Return the (X, Y) coordinate for the center point of the cell that contains the specified text.  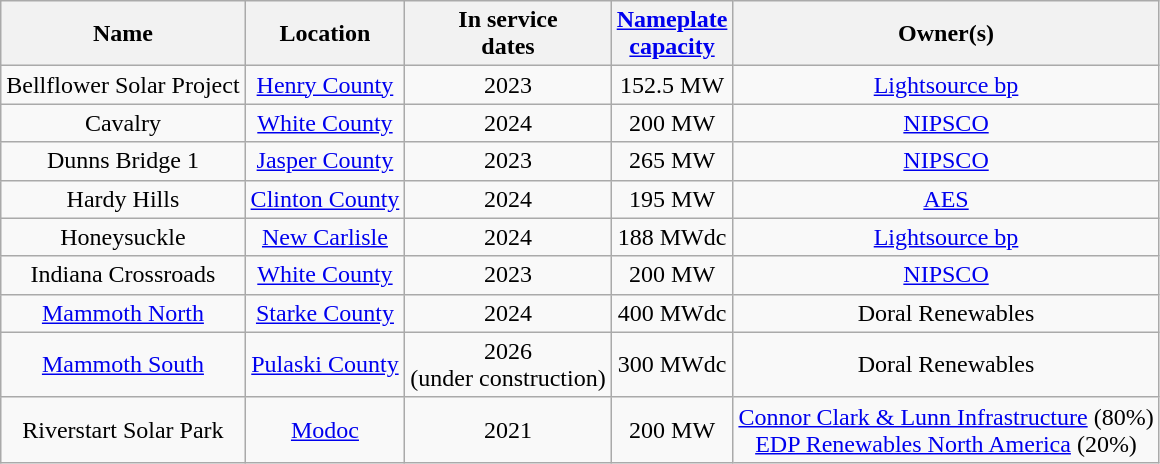
Clinton County (325, 199)
Starke County (325, 313)
In service dates (508, 34)
2021 (508, 430)
Modoc (325, 430)
Owner(s) (946, 34)
Bellflower Solar Project (123, 85)
188 MWdc (672, 237)
AES (946, 199)
Riverstart Solar Park (123, 430)
New Carlisle (325, 237)
Location (325, 34)
Cavalry (123, 123)
Mammoth North (123, 313)
Connor Clark & Lunn Infrastructure (80%) EDP Renewables North America (20%) (946, 430)
265 MW (672, 161)
Dunns Bridge 1 (123, 161)
400 MWdc (672, 313)
2026 (under construction) (508, 364)
Indiana Crossroads (123, 275)
Jasper County (325, 161)
Nameplate capacity (672, 34)
Pulaski County (325, 364)
Name (123, 34)
195 MW (672, 199)
152.5 MW (672, 85)
Hardy Hills (123, 199)
Honeysuckle (123, 237)
Henry County (325, 85)
300 MWdc (672, 364)
Mammoth South (123, 364)
